Output the [X, Y] coordinate of the center of the cell containing the given text.  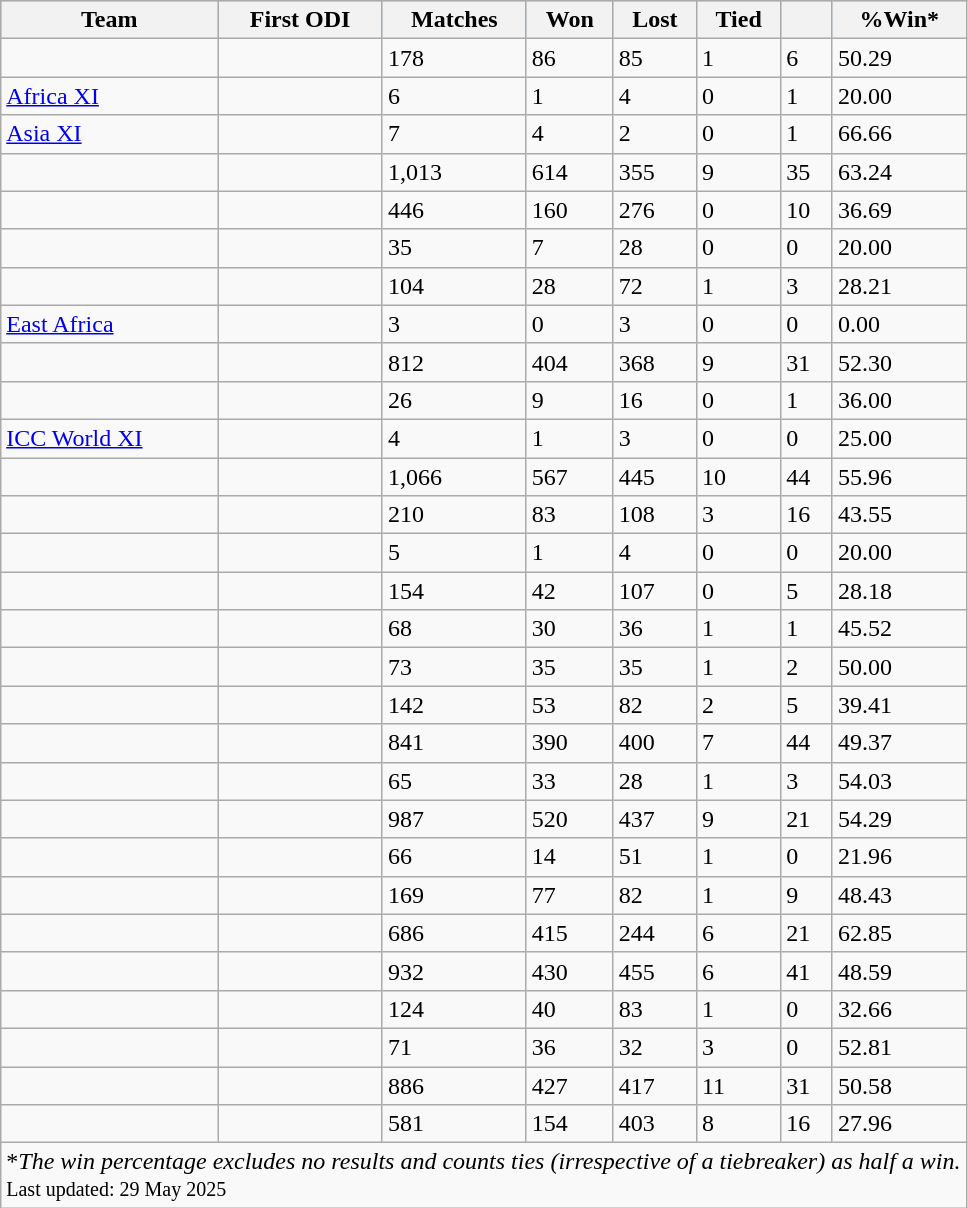
276 [654, 210]
Lost [654, 20]
142 [454, 705]
32 [654, 1047]
21.96 [899, 857]
355 [654, 172]
30 [570, 629]
52.81 [899, 1047]
446 [454, 210]
932 [454, 971]
812 [454, 362]
28.18 [899, 591]
415 [570, 933]
437 [654, 819]
Matches [454, 20]
48.59 [899, 971]
0.00 [899, 324]
430 [570, 971]
160 [570, 210]
73 [454, 667]
51 [654, 857]
77 [570, 895]
614 [570, 172]
53 [570, 705]
404 [570, 362]
54.03 [899, 781]
50.29 [899, 58]
66.66 [899, 134]
Africa XI [110, 96]
14 [570, 857]
ICC World XI [110, 438]
54.29 [899, 819]
686 [454, 933]
36.69 [899, 210]
First ODI [300, 20]
210 [454, 515]
Asia XI [110, 134]
39.41 [899, 705]
178 [454, 58]
62.85 [899, 933]
11 [738, 1085]
43.55 [899, 515]
107 [654, 591]
987 [454, 819]
400 [654, 743]
1,066 [454, 477]
27.96 [899, 1124]
85 [654, 58]
%Win* [899, 20]
*The win percentage excludes no results and counts ties (irrespective of a tiebreaker) as half a win.Last updated: 29 May 2025 [484, 1176]
52.30 [899, 362]
445 [654, 477]
567 [570, 477]
124 [454, 1009]
403 [654, 1124]
390 [570, 743]
108 [654, 515]
169 [454, 895]
55.96 [899, 477]
26 [454, 400]
33 [570, 781]
427 [570, 1085]
417 [654, 1085]
581 [454, 1124]
71 [454, 1047]
368 [654, 362]
28.21 [899, 286]
63.24 [899, 172]
32.66 [899, 1009]
86 [570, 58]
42 [570, 591]
72 [654, 286]
886 [454, 1085]
36.00 [899, 400]
520 [570, 819]
244 [654, 933]
Won [570, 20]
66 [454, 857]
45.52 [899, 629]
68 [454, 629]
25.00 [899, 438]
49.37 [899, 743]
48.43 [899, 895]
841 [454, 743]
104 [454, 286]
41 [807, 971]
East Africa [110, 324]
65 [454, 781]
1,013 [454, 172]
50.58 [899, 1085]
8 [738, 1124]
50.00 [899, 667]
Tied [738, 20]
455 [654, 971]
40 [570, 1009]
Team [110, 20]
